From the cell containing the given text, extract its center point as [x, y] coordinate. 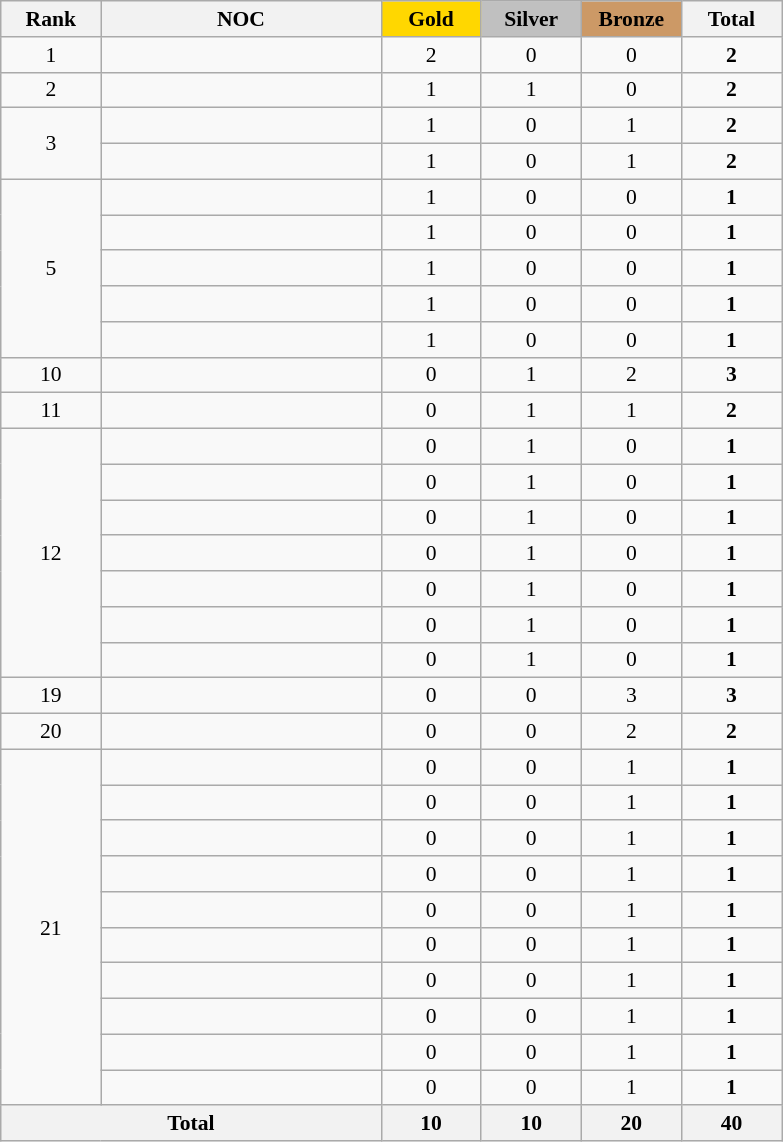
19 [51, 696]
40 [731, 1124]
12 [51, 554]
Rank [51, 19]
11 [51, 411]
Silver [531, 19]
Gold [431, 19]
21 [51, 927]
NOC [241, 19]
5 [51, 268]
Bronze [631, 19]
